Pinpoint the cell where the given text exists, returning its [X, Y] midpoint coordinate. 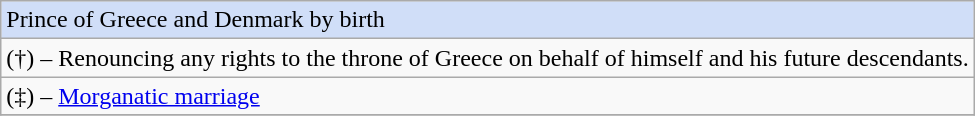
(‡) – Morganatic marriage [488, 96]
(†) – Renouncing any rights to the throne of Greece on behalf of himself and his future descendants. [488, 58]
Prince of Greece and Denmark by birth [488, 20]
